Locate the cell with the specified text and output its [x, y] center coordinate. 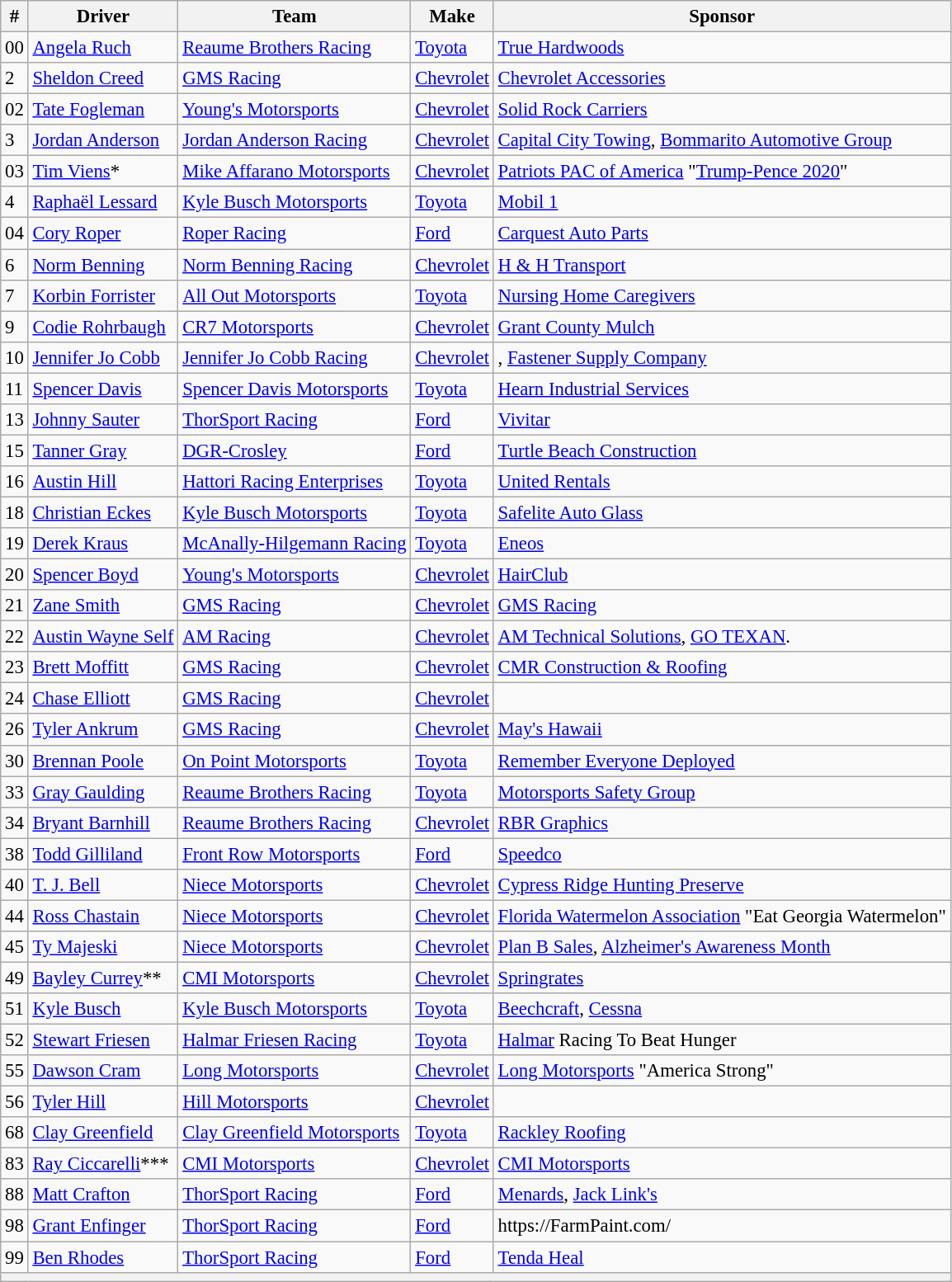
Dawson Cram [103, 1071]
H & H Transport [722, 265]
Zane Smith [103, 606]
Long Motorsports [295, 1071]
4 [15, 202]
30 [15, 761]
Grant Enfinger [103, 1226]
Norm Benning Racing [295, 265]
Chase Elliott [103, 699]
Mike Affarano Motorsports [295, 172]
AM Technical Solutions, GO TEXAN. [722, 637]
38 [15, 854]
Brett Moffitt [103, 667]
HairClub [722, 575]
Safelite Auto Glass [722, 512]
98 [15, 1226]
Ross Chastain [103, 916]
6 [15, 265]
Tenda Heal [722, 1257]
Plan B Sales, Alzheimer's Awareness Month [722, 947]
13 [15, 420]
99 [15, 1257]
Clay Greenfield Motorsports [295, 1133]
Norm Benning [103, 265]
Make [452, 16]
Jennifer Jo Cobb [103, 357]
Eneos [722, 544]
Cory Roper [103, 233]
49 [15, 978]
Florida Watermelon Association "Eat Georgia Watermelon" [722, 916]
Halmar Racing To Beat Hunger [722, 1040]
88 [15, 1195]
https://FarmPaint.com/ [722, 1226]
Remember Everyone Deployed [722, 761]
Halmar Friesen Racing [295, 1040]
On Point Motorsports [295, 761]
22 [15, 637]
Stewart Friesen [103, 1040]
Motorsports Safety Group [722, 792]
Spencer Davis Motorsports [295, 389]
Driver [103, 16]
2 [15, 78]
40 [15, 885]
Raphaël Lessard [103, 202]
15 [15, 450]
Brennan Poole [103, 761]
Turtle Beach Construction [722, 450]
20 [15, 575]
Speedco [722, 854]
Matt Crafton [103, 1195]
Mobil 1 [722, 202]
Capital City Towing, Bommarito Automotive Group [722, 140]
Spencer Davis [103, 389]
Hattori Racing Enterprises [295, 482]
Carquest Auto Parts [722, 233]
Codie Rohrbaugh [103, 327]
Todd Gilliland [103, 854]
55 [15, 1071]
Johnny Sauter [103, 420]
Angela Ruch [103, 48]
Front Row Motorsports [295, 854]
Jordan Anderson Racing [295, 140]
00 [15, 48]
Ben Rhodes [103, 1257]
T. J. Bell [103, 885]
Menards, Jack Link's [722, 1195]
23 [15, 667]
RBR Graphics [722, 822]
Christian Eckes [103, 512]
Rackley Roofing [722, 1133]
Austin Hill [103, 482]
33 [15, 792]
United Rentals [722, 482]
Ty Majeski [103, 947]
10 [15, 357]
, Fastener Supply Company [722, 357]
Roper Racing [295, 233]
Ray Ciccarelli*** [103, 1164]
24 [15, 699]
04 [15, 233]
Austin Wayne Self [103, 637]
Jennifer Jo Cobb Racing [295, 357]
Tanner Gray [103, 450]
9 [15, 327]
Bayley Currey** [103, 978]
Sponsor [722, 16]
02 [15, 110]
11 [15, 389]
Gray Gaulding [103, 792]
Grant County Mulch [722, 327]
51 [15, 1009]
44 [15, 916]
Beechcraft, Cessna [722, 1009]
3 [15, 140]
Tyler Ankrum [103, 730]
Cypress Ridge Hunting Preserve [722, 885]
19 [15, 544]
52 [15, 1040]
18 [15, 512]
Korbin Forrister [103, 295]
Hearn Industrial Services [722, 389]
34 [15, 822]
Derek Kraus [103, 544]
21 [15, 606]
Springrates [722, 978]
Solid Rock Carriers [722, 110]
Hill Motorsports [295, 1102]
26 [15, 730]
Long Motorsports "America Strong" [722, 1071]
Tim Viens* [103, 172]
Nursing Home Caregivers [722, 295]
68 [15, 1133]
7 [15, 295]
All Out Motorsports [295, 295]
Spencer Boyd [103, 575]
AM Racing [295, 637]
83 [15, 1164]
Clay Greenfield [103, 1133]
May's Hawaii [722, 730]
Chevrolet Accessories [722, 78]
CMR Construction & Roofing [722, 667]
Jordan Anderson [103, 140]
Patriots PAC of America "Trump-Pence 2020" [722, 172]
Tyler Hill [103, 1102]
Team [295, 16]
McAnally-Hilgemann Racing [295, 544]
Kyle Busch [103, 1009]
# [15, 16]
45 [15, 947]
16 [15, 482]
Vivitar [722, 420]
CR7 Motorsports [295, 327]
Bryant Barnhill [103, 822]
DGR-Crosley [295, 450]
True Hardwoods [722, 48]
Sheldon Creed [103, 78]
Tate Fogleman [103, 110]
03 [15, 172]
56 [15, 1102]
